Identify which cell holds the provided text, then report its [X, Y] central coordinate. 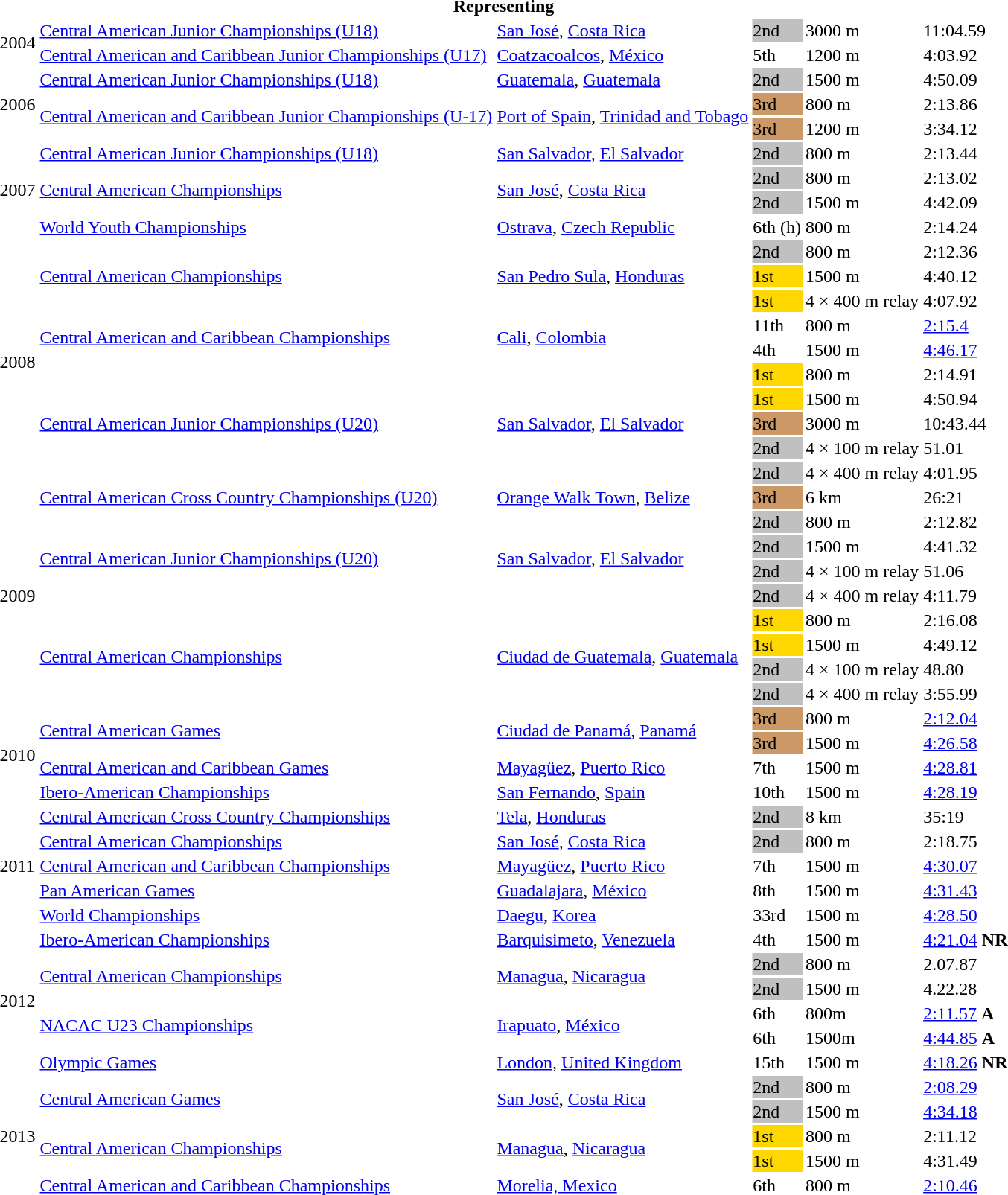
Central American and Caribbean Junior Championships (U17) [267, 55]
10th [777, 792]
Daegu, Korea [622, 915]
5th [777, 55]
8 km [862, 817]
Port of Spain, Trinidad and Tobago [622, 116]
Ostrava, Czech Republic [622, 227]
Olympic Games [267, 1062]
Pan American Games [267, 890]
Central American and Caribbean Junior Championships (U-17) [267, 116]
33rd [777, 915]
London, United Kingdom [622, 1062]
6th (h) [777, 227]
Central American Cross Country Championships (U20) [267, 497]
Ciudad de Panamá, Panamá [622, 731]
Guatemala, Guatemala [622, 80]
NACAC U23 Championships [267, 1026]
Central American and Caribbean Games [267, 768]
Irapuato, México [622, 1026]
Guadalajara, México [622, 890]
Cali, Colombia [622, 338]
San Fernando, Spain [622, 792]
11th [777, 325]
Barquisimeto, Venezuela [622, 940]
World Championships [267, 915]
Coatzacoalcos, México [622, 55]
Central American Cross Country Championships [267, 817]
Ciudad de Guatemala, Guatemala [622, 657]
8th [777, 890]
Orange Walk Town, Belize [622, 497]
World Youth Championships [267, 227]
800m [862, 1013]
Tela, Honduras [622, 817]
6 km [862, 497]
1500m [862, 1038]
San Pedro Sula, Honduras [622, 276]
15th [777, 1062]
